Identify which cell holds the provided text, then report its (X, Y) central coordinate. 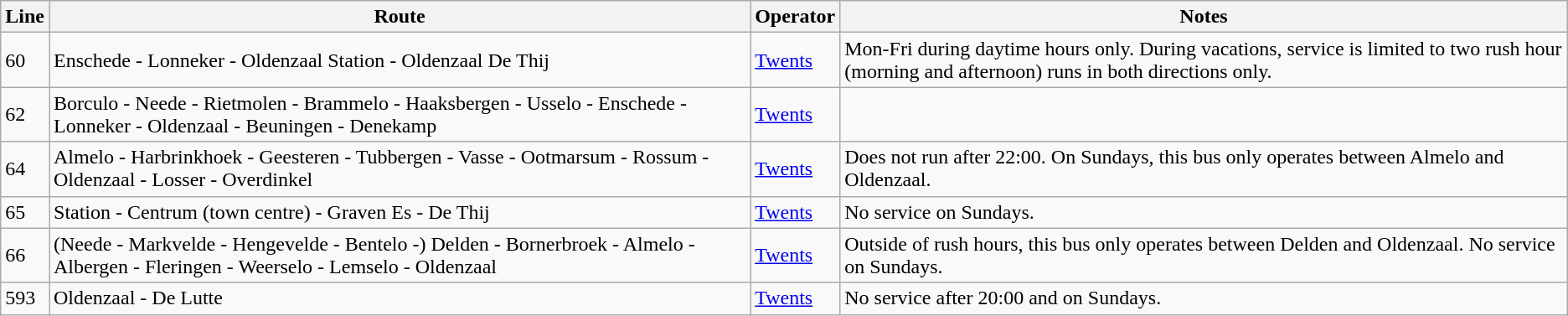
Line (25, 17)
Outside of rush hours, this bus only operates between Delden and Oldenzaal. No service on Sundays. (1204, 255)
Station - Centrum (town centre) - Graven Es - De Thij (399, 212)
Notes (1204, 17)
Almelo - Harbrinkhoek - Geesteren - Tubbergen - Vasse - Ootmarsum - Rossum - Oldenzaal - Losser - Overdinkel (399, 169)
(Neede - Markvelde - Hengevelde - Bentelo -) Delden - Bornerbroek - Almelo - Albergen - Fleringen - Weerselo - Lemselo - Oldenzaal (399, 255)
Borculo - Neede - Rietmolen - Brammelo - Haaksbergen - Usselo - Enschede - Lonneker - Oldenzaal - Beuningen - Denekamp (399, 114)
Mon-Fri during daytime hours only. During vacations, service is limited to two rush hour (morning and afternoon) runs in both directions only. (1204, 60)
64 (25, 169)
62 (25, 114)
Enschede - Lonneker - Oldenzaal Station - Oldenzaal De Thij (399, 60)
Does not run after 22:00. On Sundays, this bus only operates between Almelo and Oldenzaal. (1204, 169)
No service on Sundays. (1204, 212)
Route (399, 17)
No service after 20:00 and on Sundays. (1204, 298)
66 (25, 255)
60 (25, 60)
Operator (796, 17)
593 (25, 298)
65 (25, 212)
Oldenzaal - De Lutte (399, 298)
